Provide the (X, Y) coordinate of the cell's center where the given text is located.  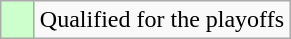
Qualified for the playoffs (162, 20)
